Pinpoint the cell where the given text exists, returning its [X, Y] midpoint coordinate. 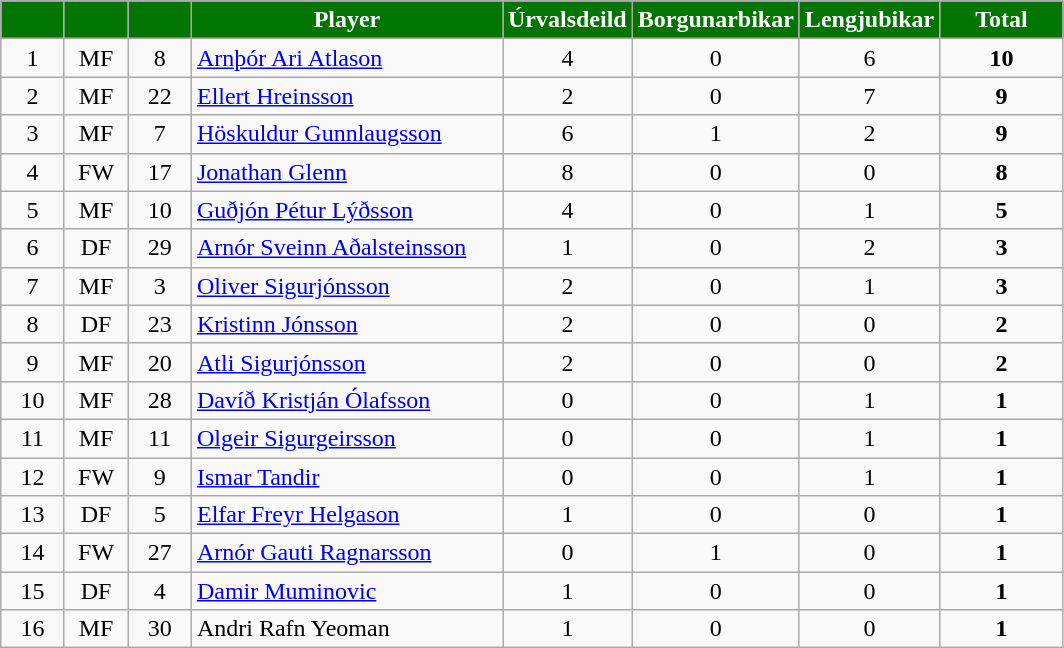
Total [1002, 20]
12 [33, 477]
Úrvalsdeild [567, 20]
Davíð Kristján Ólafsson [346, 400]
22 [160, 96]
27 [160, 553]
13 [33, 515]
Damir Muminovic [346, 591]
Ismar Tandir [346, 477]
Arnór Gauti Ragnarsson [346, 553]
20 [160, 362]
Arnór Sveinn Aðalsteinsson [346, 248]
Jonathan Glenn [346, 172]
23 [160, 324]
29 [160, 248]
Arnþór Ari Atlason [346, 58]
Elfar Freyr Helgason [346, 515]
16 [33, 629]
Olgeir Sigurgeirsson [346, 438]
15 [33, 591]
Oliver Sigurjónsson [346, 286]
Kristinn Jónsson [346, 324]
Lengjubikar [869, 20]
Atli Sigurjónsson [346, 362]
17 [160, 172]
Ellert Hreinsson [346, 96]
Andri Rafn Yeoman [346, 629]
30 [160, 629]
Player [346, 20]
Guðjón Pétur Lýðsson [346, 210]
Höskuldur Gunnlaugsson [346, 134]
Borgunarbikar [716, 20]
14 [33, 553]
28 [160, 400]
